From the cell containing the given text, extract its center point as [X, Y] coordinate. 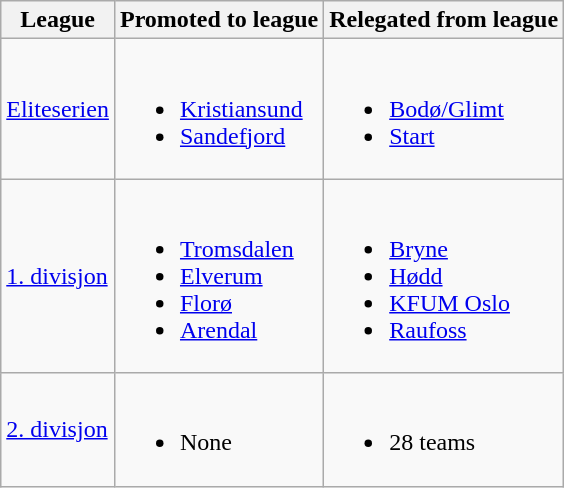
BryneHøddKFUM OsloRaufoss [444, 276]
Relegated from league [444, 20]
League [58, 20]
28 teams [444, 430]
Bodø/GlimtStart [444, 109]
TromsdalenElverumFlorøArendal [218, 276]
2. divisjon [58, 430]
Promoted to league [218, 20]
KristiansundSandefjord [218, 109]
1. divisjon [58, 276]
None [218, 430]
Eliteserien [58, 109]
